Return (x, y) of the center of cell containing provided text 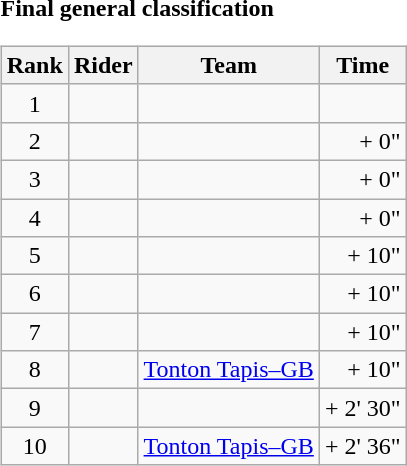
7 (34, 332)
1 (34, 103)
10 (34, 446)
Team (228, 65)
+ 2' 36" (362, 446)
9 (34, 408)
5 (34, 256)
Time (362, 65)
Rank (34, 65)
Rider (103, 65)
+ 2' 30" (362, 408)
3 (34, 179)
2 (34, 141)
6 (34, 294)
4 (34, 217)
8 (34, 370)
